Pinpoint the cell where the given text exists, returning its [x, y] midpoint coordinate. 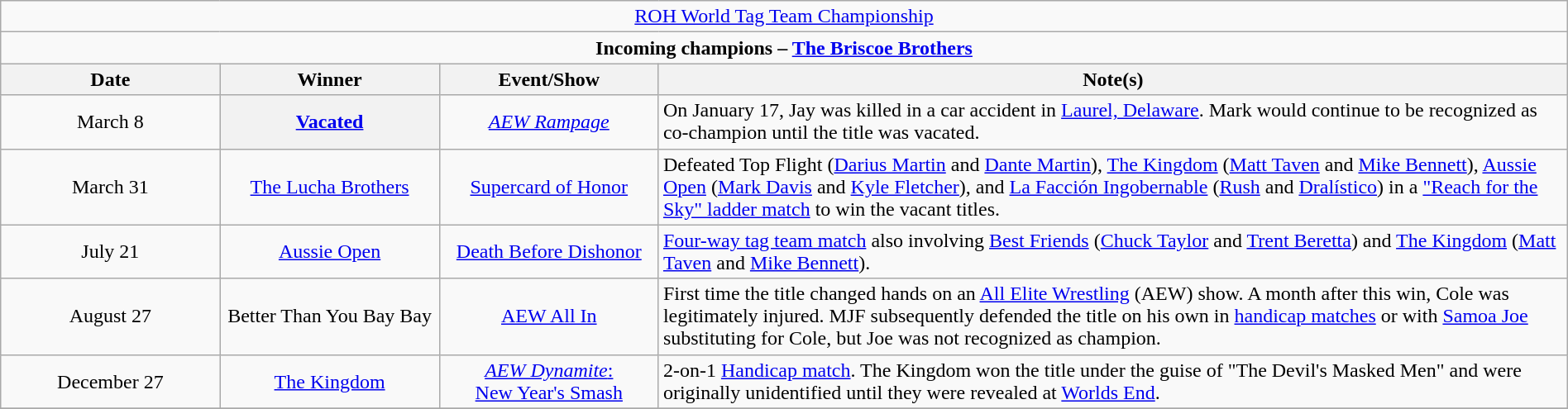
AEW Dynamite:New Year's Smash [549, 382]
August 27 [111, 316]
Note(s) [1113, 79]
The Kingdom [329, 382]
March 31 [111, 187]
July 21 [111, 251]
The Lucha Brothers [329, 187]
Four-way tag team match also involving Best Friends (Chuck Taylor and Trent Beretta) and The Kingdom (Matt Taven and Mike Bennett). [1113, 251]
Vacated [329, 122]
AEW All In [549, 316]
Death Before Dishonor [549, 251]
March 8 [111, 122]
AEW Rampage [549, 122]
Incoming champions – The Briscoe Brothers [784, 48]
Supercard of Honor [549, 187]
Event/Show [549, 79]
On January 17, Jay was killed in a car accident in Laurel, Delaware. Mark would continue to be recognized as co-champion until the title was vacated. [1113, 122]
ROH World Tag Team Championship [784, 17]
Winner [329, 79]
Better Than You Bay Bay [329, 316]
Date [111, 79]
December 27 [111, 382]
Aussie Open [329, 251]
